Search for the cell housing the specified text and yield its [X, Y] center coordinate. 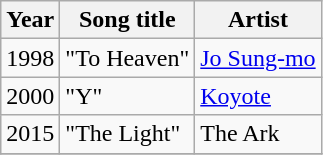
Year [30, 20]
Artist [258, 20]
Jo Sung-mo [258, 58]
2000 [30, 96]
"The Light" [128, 134]
The Ark [258, 134]
Song title [128, 20]
Koyote [258, 96]
"To Heaven" [128, 58]
"Y" [128, 96]
2015 [30, 134]
1998 [30, 58]
